For the text-containing cell, return its midpoint in [X, Y] coordinate format. 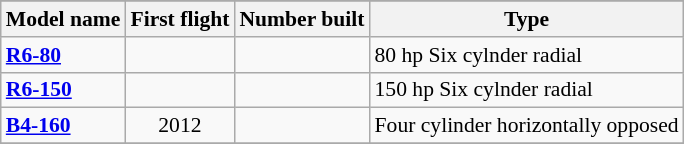
Model name [64, 19]
R6-150 [64, 90]
B4-160 [64, 126]
First flight [180, 19]
150 hp Six cylnder radial [527, 90]
R6-80 [64, 55]
80 hp Six cylnder radial [527, 55]
Type [527, 19]
Four cylinder horizontally opposed [527, 126]
Number built [302, 19]
2012 [180, 126]
